Determine the (X, Y) coordinate at the center of the cell enclosing the given text.  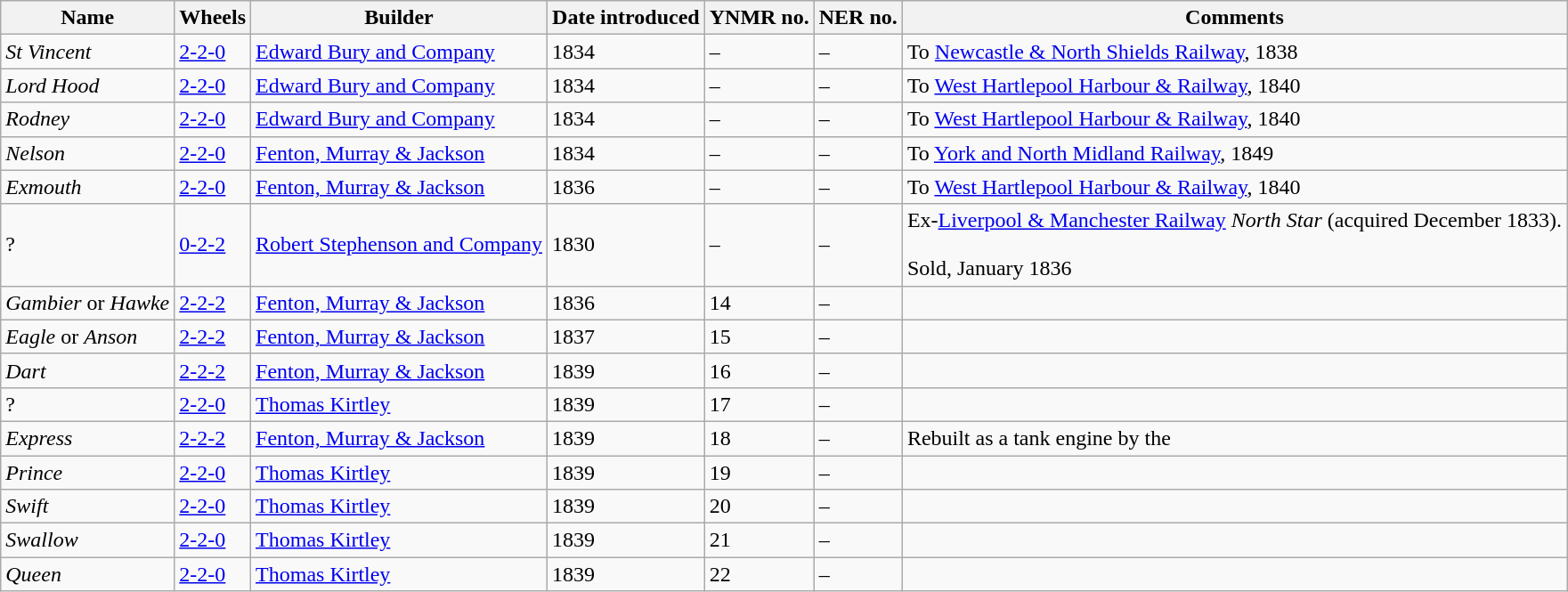
15 (759, 337)
Lord Hood (87, 85)
1830 (627, 245)
20 (759, 507)
Builder (399, 18)
Rebuilt as a tank engine by the (1234, 438)
YNMR no. (759, 18)
To York and North Midland Railway, 1849 (1234, 153)
0-2-2 (213, 245)
Date introduced (627, 18)
Swallow (87, 540)
18 (759, 438)
Prince (87, 473)
Ex-Liverpool & Manchester Railway North Star (acquired December 1833).Sold, January 1836 (1234, 245)
14 (759, 303)
Express (87, 438)
NER no. (858, 18)
Name (87, 18)
21 (759, 540)
22 (759, 574)
Nelson (87, 153)
Dart (87, 370)
Wheels (213, 18)
Eagle or Anson (87, 337)
Rodney (87, 119)
Comments (1234, 18)
1837 (627, 337)
Gambier or Hawke (87, 303)
16 (759, 370)
19 (759, 473)
Robert Stephenson and Company (399, 245)
St Vincent (87, 52)
Swift (87, 507)
Queen (87, 574)
To Newcastle & North Shields Railway, 1838 (1234, 52)
17 (759, 404)
Exmouth (87, 187)
